Return [x, y] of the center of cell containing provided text 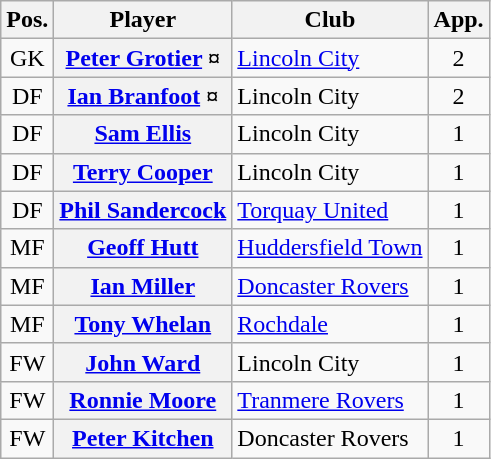
Ian Branfoot ¤ [143, 96]
Peter Kitchen [143, 438]
John Ward [143, 362]
Ronnie Moore [143, 400]
Club [330, 20]
Huddersfield Town [330, 248]
Player [143, 20]
Tony Whelan [143, 324]
Sam Ellis [143, 134]
GK [28, 58]
Pos. [28, 20]
Geoff Hutt [143, 248]
Tranmere Rovers [330, 400]
Terry Cooper [143, 172]
Torquay United [330, 210]
App. [458, 20]
Rochdale [330, 324]
Ian Miller [143, 286]
Peter Grotier ¤ [143, 58]
Phil Sandercock [143, 210]
